Determine the (X, Y) coordinate at the center of the cell enclosing the given text.  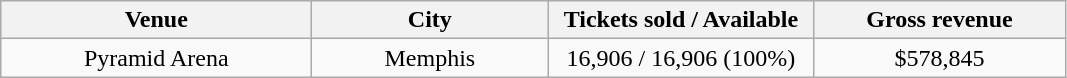
Memphis (430, 58)
Gross revenue (940, 20)
Tickets sold / Available (681, 20)
$578,845 (940, 58)
Pyramid Arena (156, 58)
16,906 / 16,906 (100%) (681, 58)
Venue (156, 20)
City (430, 20)
